Scan for the cell matching the given text and deliver its [x, y] coordinate at center. 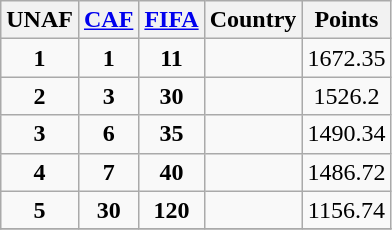
35 [172, 134]
11 [172, 58]
FIFA [172, 20]
Country [253, 20]
1526.2 [346, 96]
1156.74 [346, 210]
4 [40, 172]
40 [172, 172]
120 [172, 210]
2 [40, 96]
UNAF [40, 20]
5 [40, 210]
6 [108, 134]
1672.35 [346, 58]
1490.34 [346, 134]
CAF [108, 20]
1486.72 [346, 172]
7 [108, 172]
Points [346, 20]
